Search for the cell housing the specified text and yield its (X, Y) center coordinate. 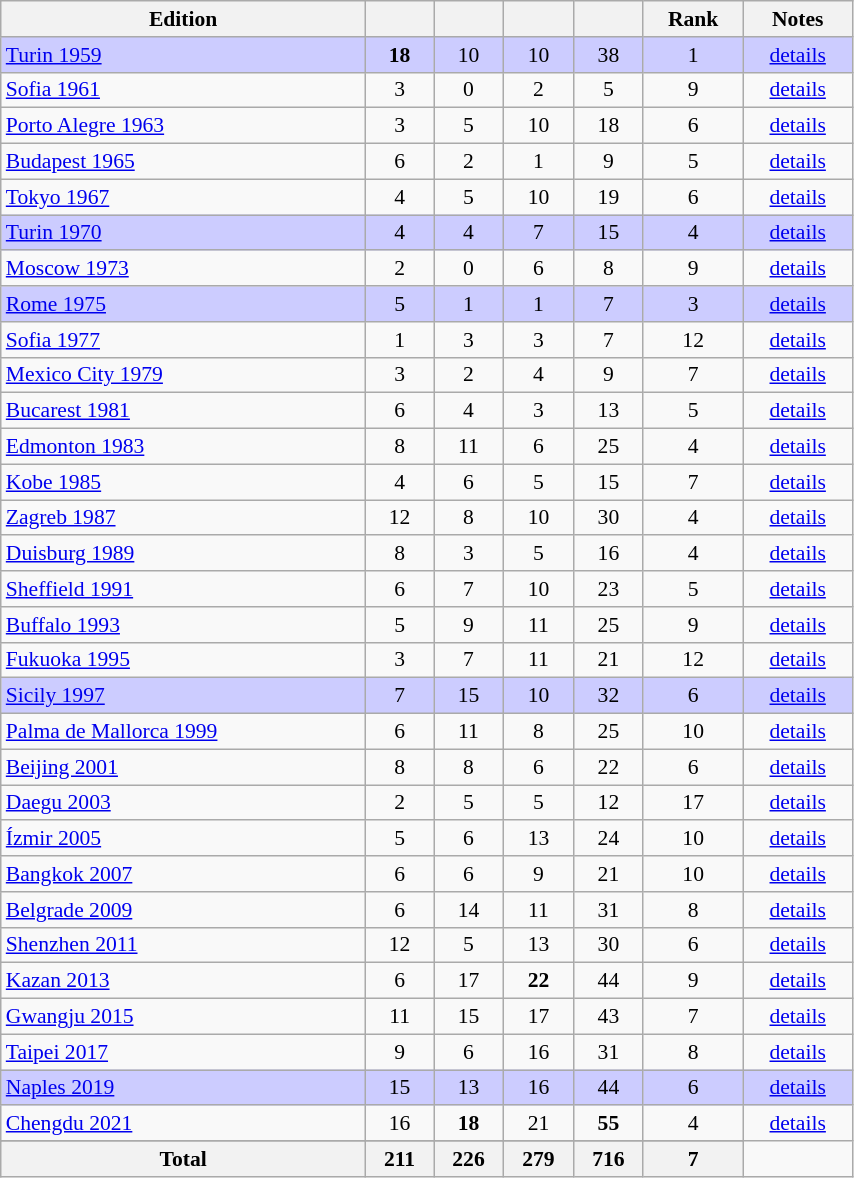
Sofia 1977 (184, 340)
Beijing 2001 (184, 767)
Buffalo 1993 (184, 625)
211 (400, 1159)
Turin 1959 (184, 55)
43 (608, 1017)
Palma de Mallorca 1999 (184, 732)
32 (608, 696)
Sicily 1997 (184, 696)
279 (538, 1159)
Shenzhen 2011 (184, 945)
Rome 1975 (184, 304)
Chengdu 2021 (184, 1124)
Moscow 1973 (184, 269)
Notes (798, 19)
Rank (693, 19)
Zagreb 1987 (184, 518)
38 (608, 55)
Ízmir 2005 (184, 839)
Fukuoka 1995 (184, 660)
Naples 2019 (184, 1088)
226 (469, 1159)
Bangkok 2007 (184, 874)
Edition (184, 19)
Tokyo 1967 (184, 197)
Kazan 2013 (184, 981)
Budapest 1965 (184, 162)
23 (608, 589)
Mexico City 1979 (184, 375)
Taipei 2017 (184, 1052)
Daegu 2003 (184, 803)
Sheffield 1991 (184, 589)
19 (608, 197)
Turin 1970 (184, 233)
716 (608, 1159)
Porto Alegre 1963 (184, 126)
Kobe 1985 (184, 482)
Sofia 1961 (184, 90)
55 (608, 1124)
Duisburg 1989 (184, 554)
Bucarest 1981 (184, 411)
Gwangju 2015 (184, 1017)
Edmonton 1983 (184, 447)
Belgrade 2009 (184, 910)
Total (184, 1159)
24 (608, 839)
14 (469, 910)
